Return [X, Y] of the center of cell containing provided text 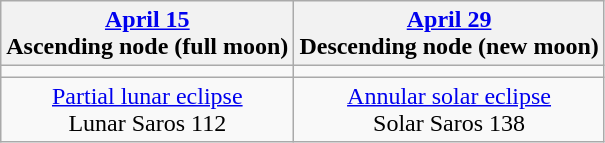
April 29Descending node (new moon) [449, 34]
Partial lunar eclipseLunar Saros 112 [148, 110]
April 15Ascending node (full moon) [148, 34]
Annular solar eclipseSolar Saros 138 [449, 110]
